Detect which cell encompasses the target text, then output its (X, Y) center coordinate. 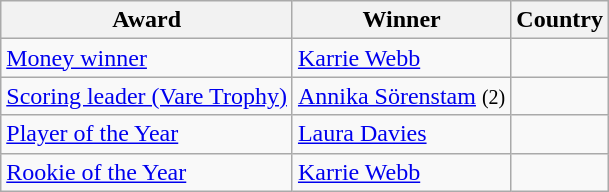
Country (560, 20)
Winner (401, 20)
Rookie of the Year (147, 172)
Player of the Year (147, 134)
Award (147, 20)
Laura Davies (401, 134)
Scoring leader (Vare Trophy) (147, 96)
Annika Sörenstam (2) (401, 96)
Money winner (147, 58)
